Provide the [X, Y] coordinate of the cell's center where the given text is located.  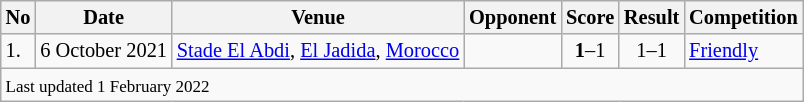
Venue [318, 17]
Score [590, 17]
Competition [743, 17]
Opponent [512, 17]
Result [652, 17]
Date [104, 17]
1. [18, 51]
Stade El Abdi, El Jadida, Morocco [318, 51]
Friendly [743, 51]
Last updated 1 February 2022 [402, 85]
No [18, 17]
6 October 2021 [104, 51]
